Pinpoint the cell where the given text exists, returning its (X, Y) midpoint coordinate. 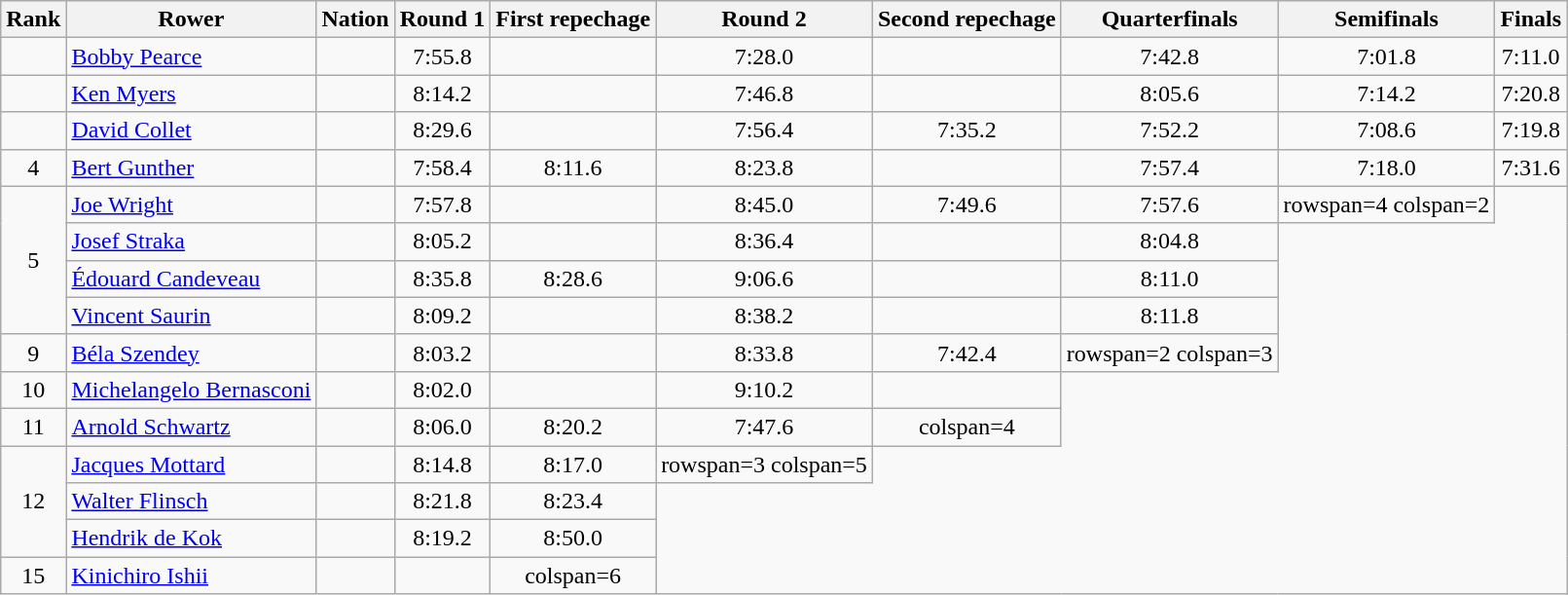
8:20.2 (573, 427)
8:11.8 (1170, 316)
7:01.8 (1386, 56)
9 (33, 353)
7:08.6 (1386, 130)
7:28.0 (765, 56)
11 (33, 427)
7:20.8 (1531, 93)
Ken Myers (191, 93)
Round 2 (765, 19)
7:19.8 (1531, 130)
Michelangelo Bernasconi (191, 390)
8:50.0 (573, 539)
David Collet (191, 130)
7:42.8 (1170, 56)
Rank (33, 19)
8:17.0 (573, 465)
7:31.6 (1531, 167)
Bert Gunther (191, 167)
8:06.0 (442, 427)
8:09.2 (442, 316)
rowspan=2 colspan=3 (1170, 353)
Bobby Pearce (191, 56)
Semifinals (1386, 19)
7:55.8 (442, 56)
rowspan=3 colspan=5 (765, 465)
7:56.4 (765, 130)
First repechage (573, 19)
Hendrik de Kok (191, 539)
15 (33, 576)
Quarterfinals (1170, 19)
7:57.4 (1170, 167)
7:58.4 (442, 167)
7:35.2 (966, 130)
8:02.0 (442, 390)
Josef Straka (191, 242)
8:45.0 (765, 205)
Jacques Mottard (191, 465)
colspan=6 (573, 576)
8:04.8 (1170, 242)
7:52.2 (1170, 130)
Round 1 (442, 19)
Joe Wright (191, 205)
8:03.2 (442, 353)
8:21.8 (442, 502)
7:46.8 (765, 93)
8:14.8 (442, 465)
Finals (1531, 19)
8:19.2 (442, 539)
8:11.6 (573, 167)
Kinichiro Ishii (191, 576)
8:35.8 (442, 279)
Walter Flinsch (191, 502)
10 (33, 390)
8:29.6 (442, 130)
8:23.8 (765, 167)
7:18.0 (1386, 167)
8:05.2 (442, 242)
8:38.2 (765, 316)
colspan=4 (966, 427)
Nation (355, 19)
8:33.8 (765, 353)
5 (33, 260)
8:36.4 (765, 242)
7:42.4 (966, 353)
7:11.0 (1531, 56)
7:49.6 (966, 205)
Second repechage (966, 19)
12 (33, 502)
rowspan=4 colspan=2 (1386, 205)
Béla Szendey (191, 353)
7:47.6 (765, 427)
8:05.6 (1170, 93)
8:11.0 (1170, 279)
7:57.6 (1170, 205)
9:10.2 (765, 390)
9:06.6 (765, 279)
Vincent Saurin (191, 316)
4 (33, 167)
8:28.6 (573, 279)
8:14.2 (442, 93)
8:23.4 (573, 502)
Arnold Schwartz (191, 427)
Rower (191, 19)
7:57.8 (442, 205)
7:14.2 (1386, 93)
Édouard Candeveau (191, 279)
